Identify which cell holds the provided text, then report its (X, Y) central coordinate. 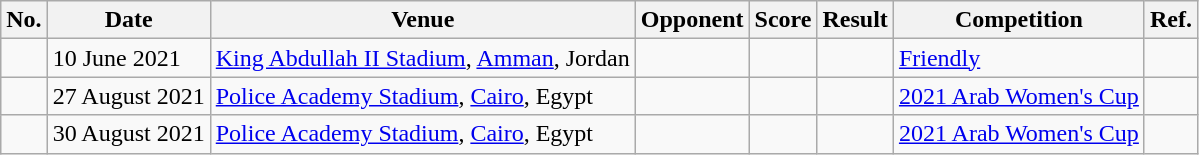
30 August 2021 (128, 134)
Ref. (1170, 20)
Opponent (692, 20)
Result (855, 20)
No. (24, 20)
Friendly (1018, 58)
10 June 2021 (128, 58)
Score (783, 20)
27 August 2021 (128, 96)
Competition (1018, 20)
King Abdullah II Stadium, Amman, Jordan (422, 58)
Date (128, 20)
Venue (422, 20)
